Identify which cell holds the provided text, then report its (x, y) central coordinate. 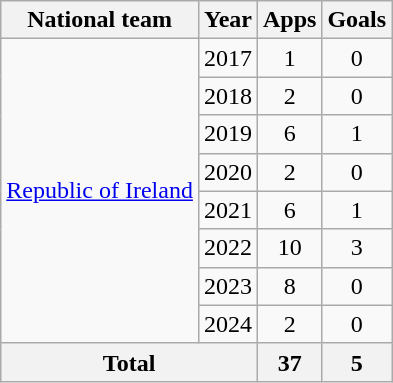
5 (357, 362)
2022 (228, 248)
National team (100, 20)
2024 (228, 324)
2018 (228, 96)
Total (130, 362)
10 (289, 248)
2019 (228, 134)
2017 (228, 58)
8 (289, 286)
2020 (228, 172)
37 (289, 362)
Apps (289, 20)
2021 (228, 210)
3 (357, 248)
2023 (228, 286)
Year (228, 20)
Republic of Ireland (100, 191)
Goals (357, 20)
